Locate the cell with the specified text and output its [x, y] center coordinate. 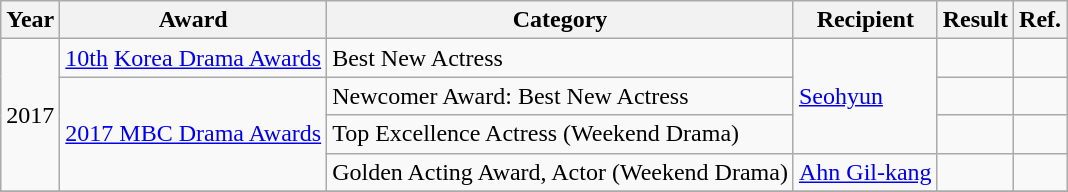
Year [30, 20]
Ahn Gil-kang [865, 172]
Category [560, 20]
Ref. [1040, 20]
Top Excellence Actress (Weekend Drama) [560, 134]
Best New Actress [560, 58]
Result [975, 20]
2017 [30, 115]
10th Korea Drama Awards [194, 58]
Recipient [865, 20]
Seohyun [865, 96]
2017 MBC Drama Awards [194, 134]
Award [194, 20]
Newcomer Award: Best New Actress [560, 96]
Golden Acting Award, Actor (Weekend Drama) [560, 172]
